Return (X, Y) of the center of cell containing provided text 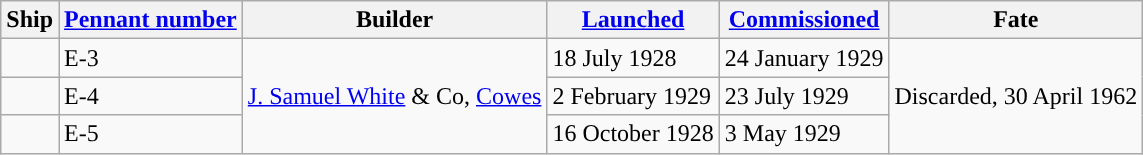
16 October 1928 (633, 134)
J. Samuel White & Co, Cowes (394, 96)
Ship (30, 20)
Pennant number (151, 20)
Fate (1016, 20)
Launched (633, 20)
Commissioned (804, 20)
E-5 (151, 134)
23 July 1929 (804, 96)
E-3 (151, 58)
3 May 1929 (804, 134)
24 January 1929 (804, 58)
Builder (394, 20)
2 February 1929 (633, 96)
Discarded, 30 April 1962 (1016, 96)
E-4 (151, 96)
18 July 1928 (633, 58)
